Find where the given text appears and provide that cell's center as [X, Y] coordinate. 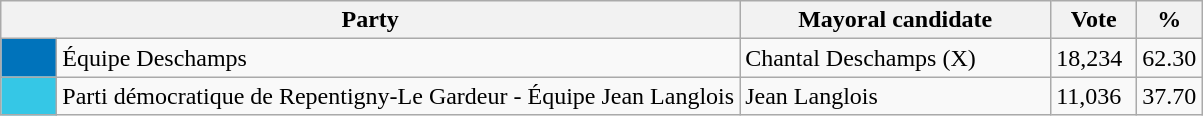
% [1170, 20]
11,036 [1094, 96]
Équipe Deschamps [398, 58]
37.70 [1170, 96]
18,234 [1094, 58]
Vote [1094, 20]
62.30 [1170, 58]
Mayoral candidate [896, 20]
Chantal Deschamps (X) [896, 58]
Parti démocratique de Repentigny-Le Gardeur - Équipe Jean Langlois [398, 96]
Party [370, 20]
Jean Langlois [896, 96]
